Return the [X, Y] coordinate for the center point of the cell that contains the specified text.  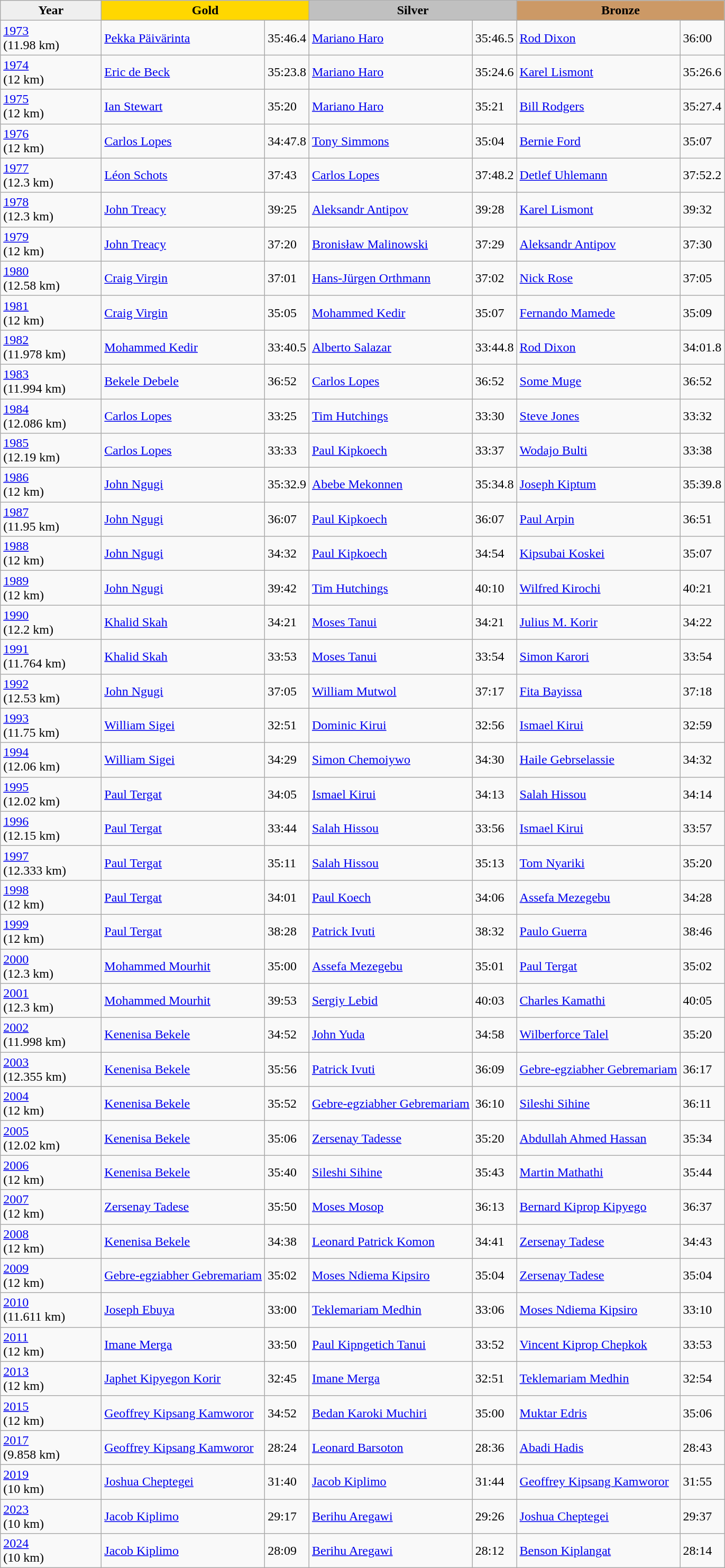
Bill Rodgers [599, 107]
34:05 [287, 794]
33:50 [287, 1344]
Dominic Kirui [390, 725]
1975(12 km) [51, 107]
28:12 [494, 1551]
35:44 [702, 1172]
Nick Rose [599, 278]
1991(11.764 km) [51, 656]
37:43 [287, 175]
2006(12 km) [51, 1172]
35:24.6 [494, 72]
2019(10 km) [51, 1482]
35:46.5 [494, 38]
35:34 [702, 1138]
29:26 [494, 1516]
Paul Kipngetich Tanui [390, 1344]
1983(11.994 km) [51, 382]
29:17 [287, 1516]
Bekele Debele [183, 382]
Julius M. Korir [599, 623]
36:37 [702, 1207]
33:44.8 [494, 347]
Benson Kiplangat [599, 1551]
35:27.4 [702, 107]
Kipsubai Koskei [599, 554]
38:32 [494, 931]
2001(12.3 km) [51, 1001]
2009(12 km) [51, 1276]
Simon Karori [599, 656]
34:58 [494, 1035]
32:56 [494, 725]
1979(12 km) [51, 244]
33:32 [702, 415]
Abadi Hadis [599, 1447]
33:37 [494, 450]
36:13 [494, 1207]
31:55 [702, 1482]
34:29 [287, 760]
Sergiy Lebid [390, 1001]
39:42 [287, 588]
Gold [205, 11]
33:06 [494, 1310]
35:32.9 [287, 485]
33:56 [494, 829]
2015(12 km) [51, 1413]
Fernando Mamede [599, 313]
Steve Jones [599, 415]
40:21 [702, 588]
1998(12 km) [51, 897]
William Mutwol [390, 691]
1981(12 km) [51, 313]
38:46 [702, 931]
1985(12.19 km) [51, 450]
Charles Kamathi [599, 1001]
1994(12.06 km) [51, 760]
35:56 [287, 1070]
36:17 [702, 1070]
34:14 [702, 794]
35:05 [287, 313]
33:33 [287, 450]
Joseph Kiptum [599, 485]
1982(11.978 km) [51, 347]
Paul Arpin [599, 519]
1973(11.98 km) [51, 38]
1990(12.2 km) [51, 623]
Muktar Edris [599, 1413]
1980(12.58 km) [51, 278]
34:22 [702, 623]
1996(12.15 km) [51, 829]
Wilberforce Talel [599, 1035]
28:14 [702, 1551]
1976(12 km) [51, 141]
34:43 [702, 1241]
28:09 [287, 1551]
Zersenay Tadesse [390, 1138]
1992(12.53 km) [51, 691]
Year [51, 11]
Martin Mathathi [599, 1172]
Tony Simmons [390, 141]
1997(12.333 km) [51, 862]
35:39.8 [702, 485]
John Yuda [390, 1035]
37:20 [287, 244]
Leonard Patrick Komon [390, 1241]
Paul Koech [390, 897]
35:46.4 [287, 38]
33:00 [287, 1310]
35:11 [287, 862]
39:53 [287, 1001]
33:38 [702, 450]
37:02 [494, 278]
1977(12.3 km) [51, 175]
Joseph Ebuya [183, 1310]
31:44 [494, 1482]
35:09 [702, 313]
29:37 [702, 1516]
40:10 [494, 588]
35:26.6 [702, 72]
28:24 [287, 1447]
33:57 [702, 829]
34:01.8 [702, 347]
36:00 [702, 38]
Pekka Päivärinta [183, 38]
2002(11.998 km) [51, 1035]
34:41 [494, 1241]
34:54 [494, 554]
34:06 [494, 897]
Bernard Kiprop Kipyego [599, 1207]
Silver [412, 11]
1978(12.3 km) [51, 209]
Wodajo Bulti [599, 450]
37:29 [494, 244]
Vincent Kiprop Chepkok [599, 1344]
1987(11.95 km) [51, 519]
34:01 [287, 897]
32:54 [702, 1378]
Fita Bayissa [599, 691]
Bronisław Malinowski [390, 244]
36:51 [702, 519]
Detlef Uhlemann [599, 175]
2017(9.858 km) [51, 1447]
Bernie Ford [599, 141]
34:30 [494, 760]
1984(12.086 km) [51, 415]
Alberto Salazar [390, 347]
Moses Mosop [390, 1207]
33:44 [287, 829]
2005(12.02 km) [51, 1138]
1993(11.75 km) [51, 725]
37:17 [494, 691]
37:01 [287, 278]
Hans-Jürgen Orthmann [390, 278]
33:30 [494, 415]
1999(12 km) [51, 931]
34:28 [702, 897]
2004(12 km) [51, 1103]
Bedan Karoki Muchiri [390, 1413]
33:52 [494, 1344]
32:45 [287, 1378]
2013(12 km) [51, 1378]
35:23.8 [287, 72]
33:40.5 [287, 347]
1988(12 km) [51, 554]
2008(12 km) [51, 1241]
35:13 [494, 862]
1974(12 km) [51, 72]
36:11 [702, 1103]
Ian Stewart [183, 107]
40:05 [702, 1001]
Eric de Beck [183, 72]
35:43 [494, 1172]
Japhet Kipyegon Korir [183, 1378]
34:47.8 [287, 141]
37:52.2 [702, 175]
Abdullah Ahmed Hassan [599, 1138]
2023(10 km) [51, 1516]
Leonard Barsoton [390, 1447]
34:38 [287, 1241]
39:28 [494, 209]
35:34.8 [494, 485]
31:40 [287, 1482]
35:50 [287, 1207]
2003(12.355 km) [51, 1070]
40:03 [494, 1001]
1986(12 km) [51, 485]
2011(12 km) [51, 1344]
2024(10 km) [51, 1551]
Simon Chemoiywo [390, 760]
37:48.2 [494, 175]
35:40 [287, 1172]
28:43 [702, 1447]
Haile Gebrselassie [599, 760]
1989(12 km) [51, 588]
Léon Schots [183, 175]
Some Muge [599, 382]
Abebe Mekonnen [390, 485]
Wilfred Kirochi [599, 588]
2010(11.611 km) [51, 1310]
34:13 [494, 794]
37:30 [702, 244]
36:09 [494, 1070]
38:28 [287, 931]
Bronze [621, 11]
39:32 [702, 209]
2007(12 km) [51, 1207]
28:36 [494, 1447]
2000(12.3 km) [51, 966]
33:10 [702, 1310]
33:25 [287, 415]
39:25 [287, 209]
35:01 [494, 966]
1995(12.02 km) [51, 794]
37:18 [702, 691]
Tom Nyariki [599, 862]
35:52 [287, 1103]
36:10 [494, 1103]
32:59 [702, 725]
35:21 [494, 107]
Paulo Guerra [599, 931]
